Identify which cell holds the provided text, then report its (X, Y) central coordinate. 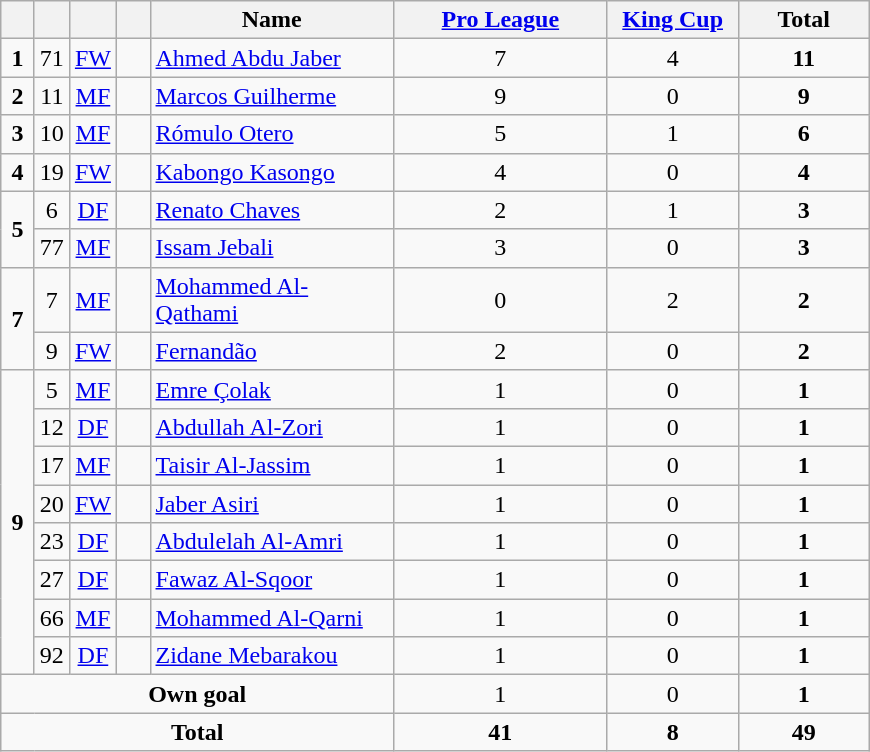
27 (52, 580)
17 (52, 465)
20 (52, 503)
Own goal (198, 694)
Kabongo Kasongo (272, 172)
49 (804, 732)
10 (52, 134)
19 (52, 172)
92 (52, 656)
Emre Çolak (272, 389)
Jaber Asiri (272, 503)
Ahmed Abdu Jaber (272, 58)
41 (501, 732)
Abdulelah Al-Amri (272, 542)
Zidane Mebarakou (272, 656)
King Cup (672, 20)
Pro League (501, 20)
Mohammed Al-Qarni (272, 618)
Taisir Al-Jassim (272, 465)
Fernandão (272, 351)
Renato Chaves (272, 210)
12 (52, 427)
Issam Jebali (272, 248)
Fawaz Al-Sqoor (272, 580)
Marcos Guilherme (272, 96)
71 (52, 58)
66 (52, 618)
Name (272, 20)
Abdullah Al-Zori (272, 427)
77 (52, 248)
Mohammed Al-Qathami (272, 300)
8 (672, 732)
Rómulo Otero (272, 134)
23 (52, 542)
